Identify which cell holds the provided text, then report its (X, Y) central coordinate. 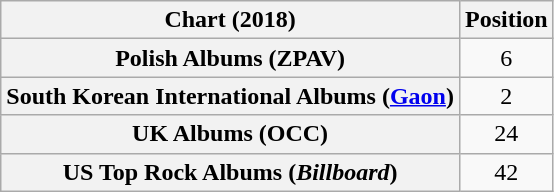
Polish Albums (ZPAV) (230, 58)
42 (506, 172)
24 (506, 134)
UK Albums (OCC) (230, 134)
6 (506, 58)
US Top Rock Albums (Billboard) (230, 172)
Chart (2018) (230, 20)
2 (506, 96)
South Korean International Albums (Gaon) (230, 96)
Position (506, 20)
